Detect which cell encompasses the target text, then output its (x, y) center coordinate. 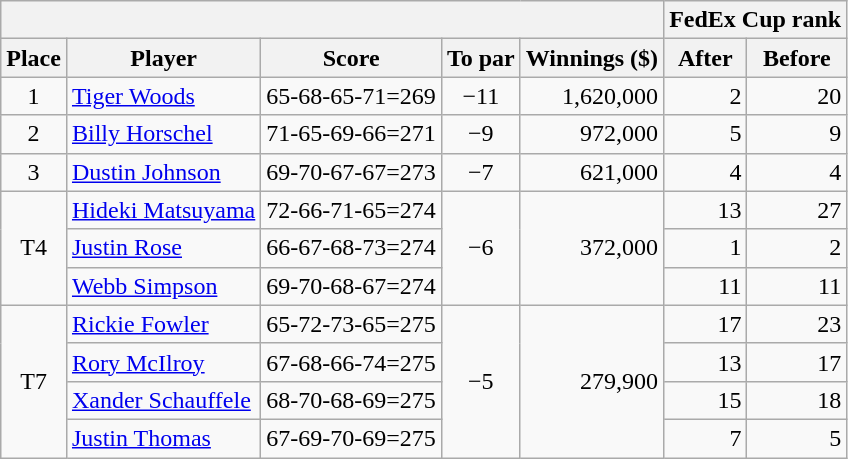
67-68-66-74=275 (352, 362)
−6 (480, 248)
Justin Thomas (163, 438)
72-66-71-65=274 (352, 210)
69-70-68-67=274 (352, 286)
Tiger Woods (163, 96)
7 (706, 438)
Dustin Johnson (163, 172)
Rory McIlroy (163, 362)
Before (797, 58)
3 (34, 172)
−9 (480, 134)
279,900 (592, 381)
15 (706, 400)
71-65-69-66=271 (352, 134)
65-68-65-71=269 (352, 96)
−7 (480, 172)
372,000 (592, 248)
Billy Horschel (163, 134)
Rickie Fowler (163, 324)
1,620,000 (592, 96)
20 (797, 96)
67-69-70-69=275 (352, 438)
Score (352, 58)
Player (163, 58)
After (706, 58)
T4 (34, 248)
69-70-67-67=273 (352, 172)
9 (797, 134)
T7 (34, 381)
To par (480, 58)
972,000 (592, 134)
Place (34, 58)
23 (797, 324)
66-67-68-73=274 (352, 248)
68-70-68-69=275 (352, 400)
65-72-73-65=275 (352, 324)
Winnings ($) (592, 58)
Xander Schauffele (163, 400)
18 (797, 400)
−11 (480, 96)
27 (797, 210)
621,000 (592, 172)
Justin Rose (163, 248)
Webb Simpson (163, 286)
−5 (480, 381)
Hideki Matsuyama (163, 210)
FedEx Cup rank (756, 20)
